Pinpoint the cell where the given text exists, returning its [x, y] midpoint coordinate. 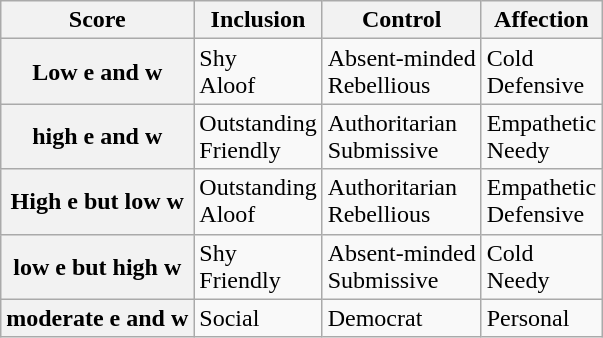
Absent-mindedSubmissive [402, 266]
Personal [541, 318]
AuthoritarianRebellious [402, 202]
Score [98, 20]
AuthoritarianSubmissive [402, 136]
EmpatheticNeedy [541, 136]
ShyFriendly [258, 266]
Low e and w [98, 72]
low e but high w [98, 266]
ColdNeedy [541, 266]
Affection [541, 20]
moderate e and w [98, 318]
OutstandingAloof [258, 202]
Control [402, 20]
Absent-mindedRebellious [402, 72]
EmpatheticDefensive [541, 202]
Democrat [402, 318]
Social [258, 318]
Inclusion [258, 20]
high e and w [98, 136]
ColdDefensive [541, 72]
OutstandingFriendly [258, 136]
ShyAloof [258, 72]
High e but low w [98, 202]
